Locate the cell with the specified text and output its (X, Y) center coordinate. 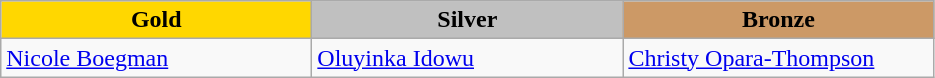
Nicole Boegman (156, 58)
Oluyinka Idowu (468, 58)
Gold (156, 20)
Bronze (778, 20)
Silver (468, 20)
Christy Opara-Thompson (778, 58)
